Output the [x, y] coordinate of the center of the cell containing the given text.  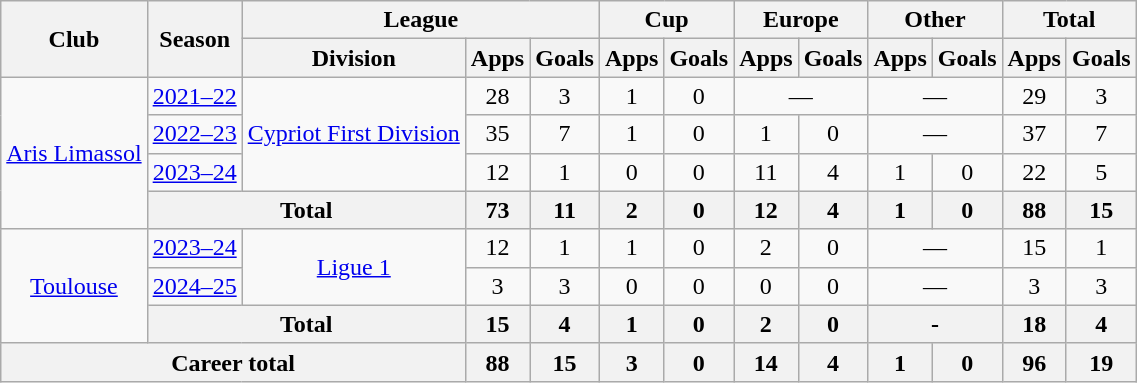
- [935, 324]
Europe [801, 20]
Season [194, 39]
37 [1034, 134]
Ligue 1 [354, 267]
League [420, 20]
Division [354, 58]
Cup [666, 20]
28 [497, 96]
35 [497, 134]
2024–25 [194, 286]
Toulouse [74, 286]
Cypriot First Division [354, 134]
2022–23 [194, 134]
29 [1034, 96]
22 [1034, 172]
14 [766, 362]
18 [1034, 324]
2021–22 [194, 96]
5 [1101, 172]
Club [74, 39]
Career total [234, 362]
19 [1101, 362]
96 [1034, 362]
Other [935, 20]
Aris Limassol [74, 153]
73 [497, 210]
